From the cell containing the given text, extract its center point as (X, Y) coordinate. 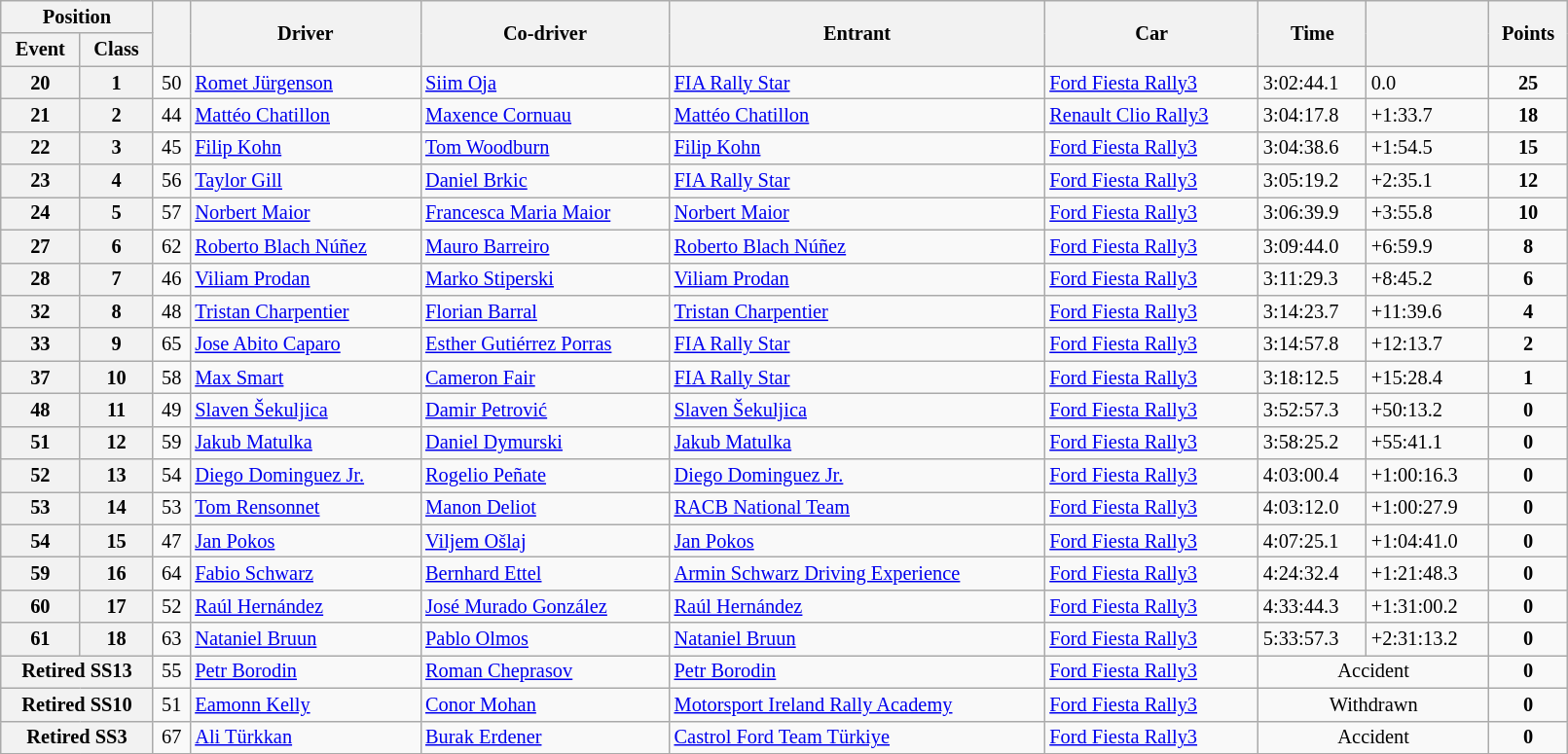
3:58:25.2 (1312, 443)
3:11:29.3 (1312, 279)
11 (117, 410)
4:33:44.3 (1312, 606)
32 (41, 311)
Bernhard Ettel (545, 573)
50 (171, 83)
58 (171, 377)
62 (171, 246)
67 (171, 737)
+12:13.7 (1428, 344)
Time (1312, 33)
Position (77, 17)
+1:00:16.3 (1428, 476)
Rogelio Peñate (545, 476)
Points (1528, 33)
RACB National Team (857, 508)
3:05:19.2 (1312, 181)
+15:28.4 (1428, 377)
56 (171, 181)
+3:55.8 (1428, 213)
4:07:25.1 (1312, 541)
Withdrawn (1373, 704)
Francesca Maria Maior (545, 213)
Fabio Schwarz (306, 573)
Pablo Olmos (545, 639)
61 (41, 639)
0.0 (1428, 83)
Eamonn Kelly (306, 704)
27 (41, 246)
+6:59.9 (1428, 246)
5:33:57.3 (1312, 639)
Tom Rensonnet (306, 508)
José Murado González (545, 606)
17 (117, 606)
20 (41, 83)
63 (171, 639)
Conor Mohan (545, 704)
Ali Türkkan (306, 737)
13 (117, 476)
24 (41, 213)
Mauro Barreiro (545, 246)
Damir Petrović (545, 410)
Entrant (857, 33)
Manon Deliot (545, 508)
9 (117, 344)
21 (41, 115)
7 (117, 279)
Daniel Dymurski (545, 443)
+8:45.2 (1428, 279)
Siim Oja (545, 83)
Maxence Cornuau (545, 115)
+50:13.2 (1428, 410)
Cameron Fair (545, 377)
55 (171, 671)
Max Smart (306, 377)
14 (117, 508)
5 (117, 213)
Event (41, 50)
4:24:32.4 (1312, 573)
Daniel Brkic (545, 181)
Retired SS13 (77, 671)
+1:04:41.0 (1428, 541)
+1:33.7 (1428, 115)
65 (171, 344)
3:52:57.3 (1312, 410)
Jose Abito Caparo (306, 344)
Motorsport Ireland Rally Academy (857, 704)
3:09:44.0 (1312, 246)
37 (41, 377)
46 (171, 279)
+1:00:27.9 (1428, 508)
Co-driver (545, 33)
Retired SS10 (77, 704)
Romet Jürgenson (306, 83)
3:14:57.8 (1312, 344)
Marko Stiperski (545, 279)
25 (1528, 83)
3:14:23.7 (1312, 311)
Class (117, 50)
Florian Barral (545, 311)
47 (171, 541)
Burak Erdener (545, 737)
+1:21:48.3 (1428, 573)
60 (41, 606)
Driver (306, 33)
57 (171, 213)
Castrol Ford Team Türkiye (857, 737)
3 (117, 148)
Renault Clio Rally3 (1151, 115)
+11:39.6 (1428, 311)
45 (171, 148)
4:03:12.0 (1312, 508)
3:18:12.5 (1312, 377)
3:02:44.1 (1312, 83)
Armin Schwarz Driving Experience (857, 573)
23 (41, 181)
44 (171, 115)
Retired SS3 (77, 737)
49 (171, 410)
+2:31:13.2 (1428, 639)
Esther Gutiérrez Porras (545, 344)
Tom Woodburn (545, 148)
+1:31:00.2 (1428, 606)
+55:41.1 (1428, 443)
3:06:39.9 (1312, 213)
Car (1151, 33)
22 (41, 148)
33 (41, 344)
Taylor Gill (306, 181)
16 (117, 573)
28 (41, 279)
Viljem Ošlaj (545, 541)
4:03:00.4 (1312, 476)
+2:35.1 (1428, 181)
+1:54.5 (1428, 148)
64 (171, 573)
3:04:17.8 (1312, 115)
3:04:38.6 (1312, 148)
Roman Cheprasov (545, 671)
